Capture the cell that displays the provided text and extract its (X, Y) central coordinate. 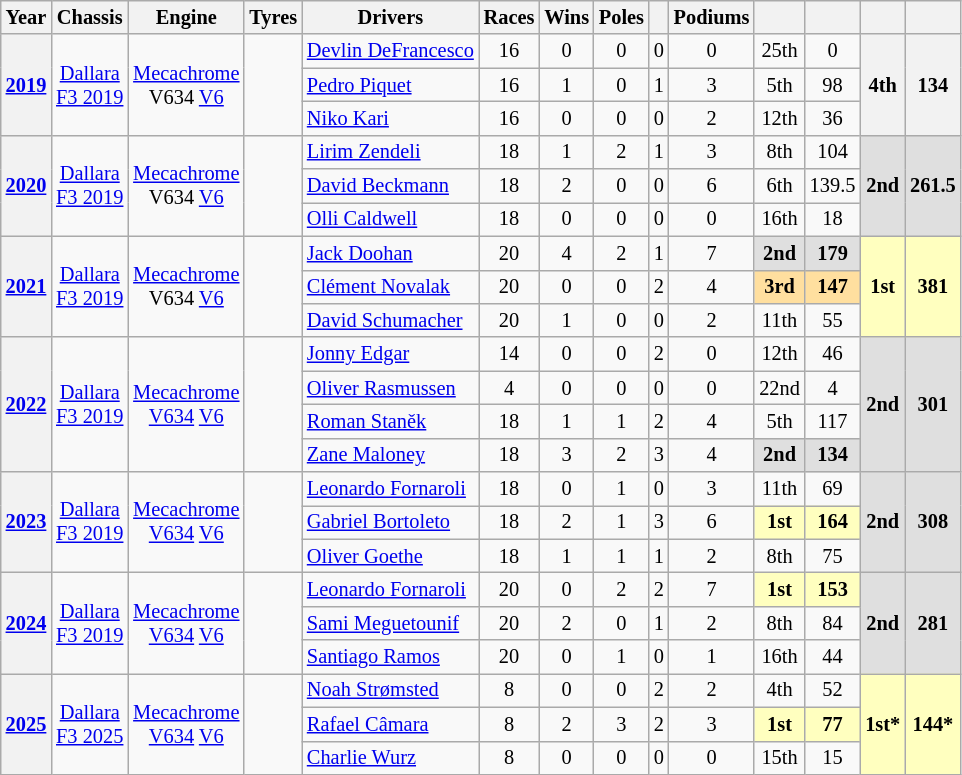
55 (833, 320)
2024 (26, 622)
1st* (882, 724)
301 (933, 404)
Podiums (712, 17)
Lirim Zendeli (390, 152)
77 (833, 724)
Gabriel Bortoleto (390, 522)
Zane Maloney (390, 455)
Roman Staněk (390, 421)
104 (833, 152)
David Schumacher (390, 320)
261.5 (933, 186)
Charlie Wurz (390, 758)
144* (933, 724)
2023 (26, 522)
Drivers (390, 17)
DallaraF3 2025 (90, 724)
281 (933, 622)
25th (779, 51)
Jonny Edgar (390, 354)
164 (833, 522)
Oliver Rasmussen (390, 388)
2020 (26, 186)
Year (26, 17)
84 (833, 623)
Santiago Ramos (390, 657)
75 (833, 556)
52 (833, 690)
3rd (779, 287)
381 (933, 286)
69 (833, 489)
Noah Strømsted (390, 690)
Engine (186, 17)
2019 (26, 84)
46 (833, 354)
2022 (26, 404)
Olli Caldwell (390, 219)
98 (833, 85)
Niko Kari (390, 118)
153 (833, 589)
6th (779, 186)
36 (833, 118)
Clément Novalak (390, 287)
22nd (779, 388)
Rafael Câmara (390, 724)
Devlin DeFrancesco (390, 51)
117 (833, 421)
179 (833, 253)
Tyres (273, 17)
308 (933, 522)
44 (833, 657)
Pedro Piquet (390, 85)
Poles (622, 17)
Races (510, 17)
David Beckmann (390, 186)
Jack Doohan (390, 253)
Oliver Goethe (390, 556)
147 (833, 287)
2025 (26, 724)
139.5 (833, 186)
15 (833, 758)
Wins (566, 17)
15th (779, 758)
Chassis (90, 17)
2021 (26, 286)
Sami Meguetounif (390, 623)
14 (510, 354)
